Pinpoint the cell where the given text exists, returning its [x, y] midpoint coordinate. 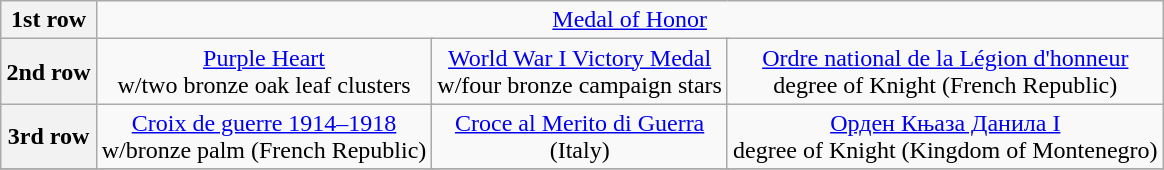
Croce al Merito di Guerra (Italy) [580, 136]
Medal of Honor [630, 20]
Ordre national de la Légion d'honneur degree of Knight (French Republic) [945, 72]
1st row [48, 20]
2nd row [48, 72]
Орден Књаза Данила I degree of Knight (Kingdom of Montenegro) [945, 136]
3rd row [48, 136]
Purple Heart w/two bronze oak leaf clusters [264, 72]
World War I Victory Medal w/four bronze campaign stars [580, 72]
Croix de guerre 1914–1918 w/bronze palm (French Republic) [264, 136]
